Provide the [x, y] coordinate of the cell's center where the given text is located.  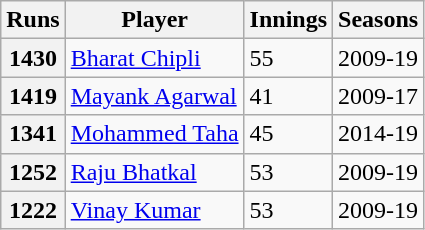
1252 [33, 172]
Innings [288, 20]
45 [288, 134]
1419 [33, 96]
Vinay Kumar [154, 210]
55 [288, 58]
Runs [33, 20]
2009-17 [378, 96]
1222 [33, 210]
Seasons [378, 20]
Player [154, 20]
Raju Bhatkal [154, 172]
1341 [33, 134]
41 [288, 96]
Mohammed Taha [154, 134]
Bharat Chipli [154, 58]
2014-19 [378, 134]
Mayank Agarwal [154, 96]
1430 [33, 58]
